Detect which cell encompasses the target text, then output its (x, y) center coordinate. 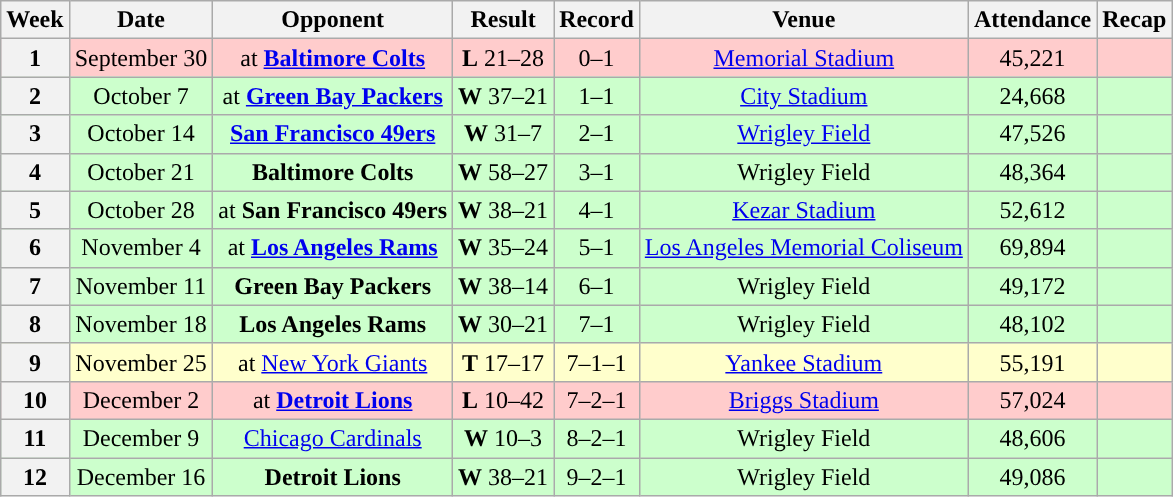
2–1 (597, 134)
Recap (1134, 20)
10 (35, 400)
October 28 (141, 210)
9–2–1 (597, 477)
55,191 (1032, 362)
Week (35, 20)
11 (35, 438)
October 7 (141, 96)
2 (35, 96)
3 (35, 134)
4 (35, 172)
San Francisco 49ers (333, 134)
Baltimore Colts (333, 172)
W 35–24 (504, 248)
57,024 (1032, 400)
Record (597, 20)
Venue (804, 20)
5 (35, 210)
12 (35, 477)
Date (141, 20)
City Stadium (804, 96)
Kezar Stadium (804, 210)
October 21 (141, 172)
6 (35, 248)
8–2–1 (597, 438)
8 (35, 324)
November 11 (141, 286)
W 31–7 (504, 134)
3–1 (597, 172)
Briggs Stadium (804, 400)
at Detroit Lions (333, 400)
9 (35, 362)
at San Francisco 49ers (333, 210)
L 10–42 (504, 400)
Chicago Cardinals (333, 438)
Yankee Stadium (804, 362)
Los Angeles Rams (333, 324)
47,526 (1032, 134)
Attendance (1032, 20)
at New York Giants (333, 362)
W 38–14 (504, 286)
W 10–3 (504, 438)
W 37–21 (504, 96)
69,894 (1032, 248)
December 2 (141, 400)
L 21–28 (504, 58)
Green Bay Packers (333, 286)
48,364 (1032, 172)
7–1–1 (597, 362)
0–1 (597, 58)
Opponent (333, 20)
4–1 (597, 210)
Detroit Lions (333, 477)
September 30 (141, 58)
November 4 (141, 248)
49,086 (1032, 477)
Los Angeles Memorial Coliseum (804, 248)
6–1 (597, 286)
December 16 (141, 477)
5–1 (597, 248)
Memorial Stadium (804, 58)
December 9 (141, 438)
48,102 (1032, 324)
7 (35, 286)
24,668 (1032, 96)
at Baltimore Colts (333, 58)
at Los Angeles Rams (333, 248)
1–1 (597, 96)
November 18 (141, 324)
1 (35, 58)
T 17–17 (504, 362)
52,612 (1032, 210)
at Green Bay Packers (333, 96)
7–1 (597, 324)
45,221 (1032, 58)
November 25 (141, 362)
7–2–1 (597, 400)
Result (504, 20)
W 30–21 (504, 324)
W 58–27 (504, 172)
October 14 (141, 134)
48,606 (1032, 438)
49,172 (1032, 286)
